Output the [X, Y] coordinate of the center of the cell containing the given text.  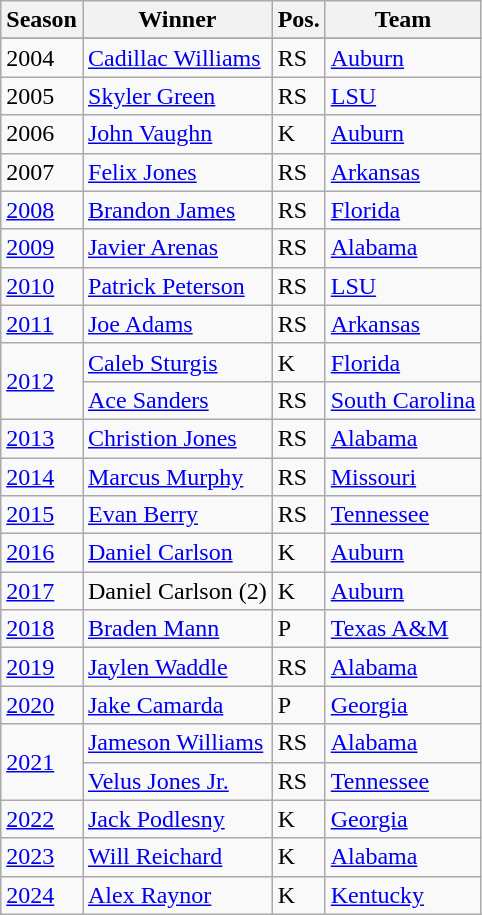
Winner [177, 20]
Daniel Carlson [177, 553]
Kentucky [403, 895]
2021 [42, 762]
2016 [42, 553]
Marcus Murphy [177, 477]
2024 [42, 895]
2023 [42, 857]
2018 [42, 629]
2004 [42, 58]
2007 [42, 172]
Joe Adams [177, 324]
Javier Arenas [177, 248]
John Vaughn [177, 134]
2020 [42, 705]
Skyler Green [177, 96]
Jaylen Waddle [177, 667]
Will Reichard [177, 857]
2022 [42, 819]
Daniel Carlson (2) [177, 591]
Patrick Peterson [177, 286]
Braden Mann [177, 629]
2010 [42, 286]
Caleb Sturgis [177, 362]
2005 [42, 96]
2013 [42, 438]
Christion Jones [177, 438]
Cadillac Williams [177, 58]
Pos. [298, 20]
Alex Raynor [177, 895]
2015 [42, 515]
Jake Camarda [177, 705]
Evan Berry [177, 515]
2014 [42, 477]
Velus Jones Jr. [177, 781]
2009 [42, 248]
2012 [42, 381]
2011 [42, 324]
Felix Jones [177, 172]
Jameson Williams [177, 743]
Missouri [403, 477]
Ace Sanders [177, 400]
Jack Podlesny [177, 819]
2019 [42, 667]
South Carolina [403, 400]
2017 [42, 591]
2008 [42, 210]
Texas A&M [403, 629]
Brandon James [177, 210]
Team [403, 20]
Season [42, 20]
2006 [42, 134]
